Provide the (X, Y) coordinate of the cell's center where the given text is located.  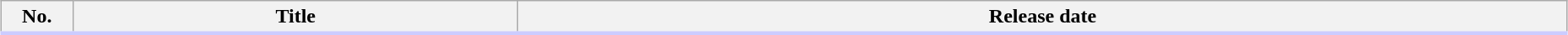
Release date (1043, 17)
No. (37, 17)
Title (295, 17)
